Find where the given text appears and provide that cell's center as (x, y) coordinate. 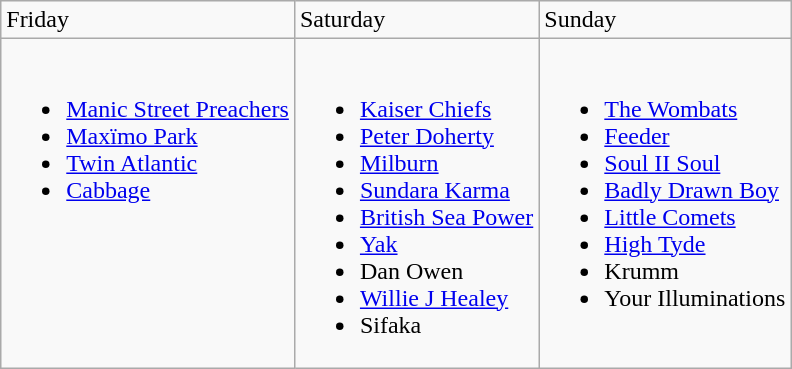
The WombatsFeederSoul II SoulBadly Drawn BoyLittle CometsHigh TydeKrummYour Illuminations (665, 204)
Saturday (416, 20)
Manic Street PreachersMaxïmo ParkTwin AtlanticCabbage (148, 204)
Kaiser ChiefsPeter DohertyMilburnSundara KarmaBritish Sea PowerYakDan OwenWillie J HealeySifaka (416, 204)
Friday (148, 20)
Sunday (665, 20)
